Return the (x, y) coordinate for the center point of the cell that contains the specified text.  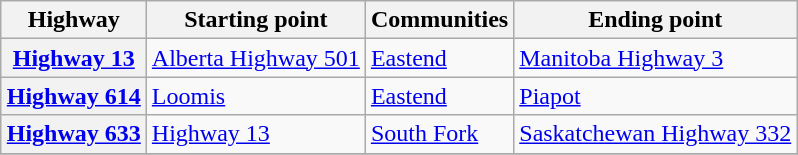
Highway 614 (74, 96)
Piapot (656, 96)
South Fork (439, 134)
Saskatchewan Highway 332 (656, 134)
Loomis (256, 96)
Starting point (256, 20)
Manitoba Highway 3 (656, 58)
Ending point (656, 20)
Highway (74, 20)
Alberta Highway 501 (256, 58)
Communities (439, 20)
Highway 633 (74, 134)
